Identify which cell holds the provided text, then report its (x, y) central coordinate. 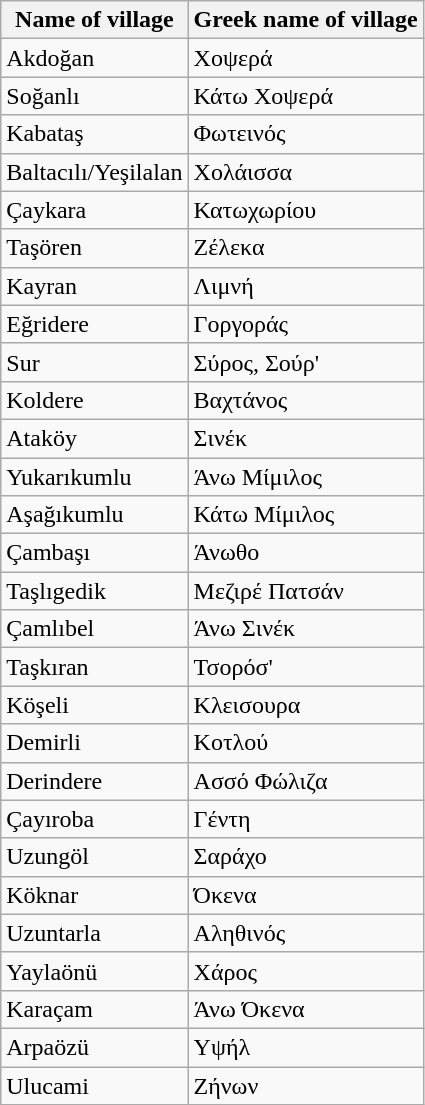
Σύρος, Σούρ' (306, 362)
Çambaşı (94, 553)
Kayran (94, 286)
Λιμνή (306, 286)
Σινέκ (306, 438)
Υψήλ (306, 1047)
Köşeli (94, 705)
Demirli (94, 743)
Βαχτάνος (306, 400)
Baltacılı/Yeşilalan (94, 172)
Κάτω Χοψερά (306, 96)
Taşkıran (94, 667)
Άνω Όκενα (306, 1009)
Ασσό Φώλιζα (306, 781)
Τσορόσ' (306, 667)
Soğanlı (94, 96)
Όκενα (306, 895)
Aşağıkumlu (94, 515)
Άνωθο (306, 553)
Karaçam (94, 1009)
Κάτω Μίμιλος (306, 515)
Eğridere (94, 324)
Derindere (94, 781)
Αληθινός (306, 933)
Taşören (94, 248)
Çayıroba (94, 819)
Ζήνων (306, 1085)
Γέντη (306, 819)
Σαράχο (306, 857)
Köknar (94, 895)
Taşlıgedik (94, 591)
Άνω Σινέκ (306, 629)
Φωτεινός (306, 134)
Χολάισσα (306, 172)
Γοργοράς (306, 324)
Ζέλεκα (306, 248)
Κλεισουρα (306, 705)
Uzungöl (94, 857)
Koldere (94, 400)
Χοψερά (306, 58)
Greek name of village (306, 20)
Κατωχωρίου (306, 210)
Χάρος (306, 971)
Κοτλού (306, 743)
Ulucami (94, 1085)
Άνω Μίμιλος (306, 477)
Sur (94, 362)
Çaykara (94, 210)
Ataköy (94, 438)
Akdoğan (94, 58)
Name of village (94, 20)
Arpaözü (94, 1047)
Kabataş (94, 134)
Çamlıbel (94, 629)
Yaylaönü (94, 971)
Yukarıkumlu (94, 477)
Μεζιρέ Πατσάν (306, 591)
Uzuntarla (94, 933)
